Search for the cell housing the specified text and yield its [x, y] center coordinate. 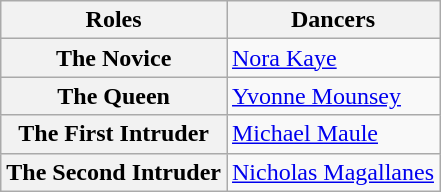
Nicholas Magallanes [332, 172]
Nora Kaye [332, 58]
The Second Intruder [114, 172]
The Novice [114, 58]
Roles [114, 20]
The Queen [114, 96]
Michael Maule [332, 134]
Yvonne Mounsey [332, 96]
The First Intruder [114, 134]
Dancers [332, 20]
